Identify which cell holds the provided text, then report its [x, y] central coordinate. 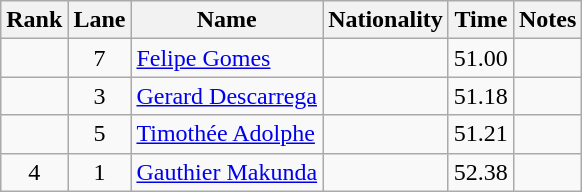
Notes [547, 20]
Time [480, 20]
Nationality [386, 20]
Timothée Adolphe [227, 134]
7 [100, 58]
3 [100, 96]
4 [34, 172]
Name [227, 20]
Gerard Descarrega [227, 96]
5 [100, 134]
51.21 [480, 134]
Felipe Gomes [227, 58]
1 [100, 172]
Gauthier Makunda [227, 172]
51.18 [480, 96]
Lane [100, 20]
Rank [34, 20]
51.00 [480, 58]
52.38 [480, 172]
